Search for the cell housing the specified text and yield its [x, y] center coordinate. 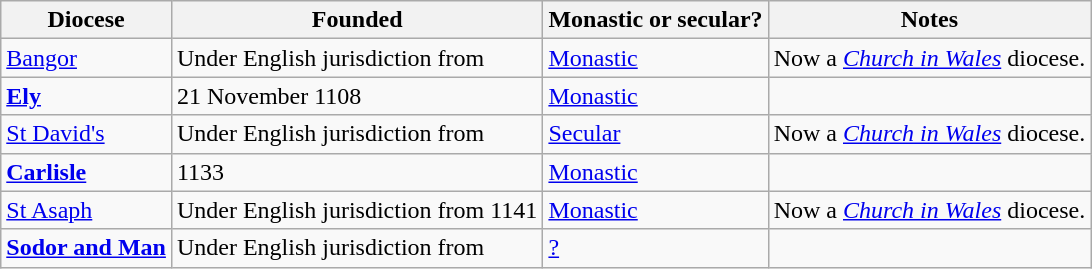
Sodor and Man [86, 248]
Diocese [86, 20]
St David's [86, 134]
Secular [656, 134]
Carlisle [86, 172]
Bangor [86, 58]
1133 [356, 172]
21 November 1108 [356, 96]
Notes [930, 20]
Ely [86, 96]
? [656, 248]
Founded [356, 20]
St Asaph [86, 210]
Under English jurisdiction from 1141 [356, 210]
Monastic or secular? [656, 20]
